Return (x, y) of the center of cell containing provided text 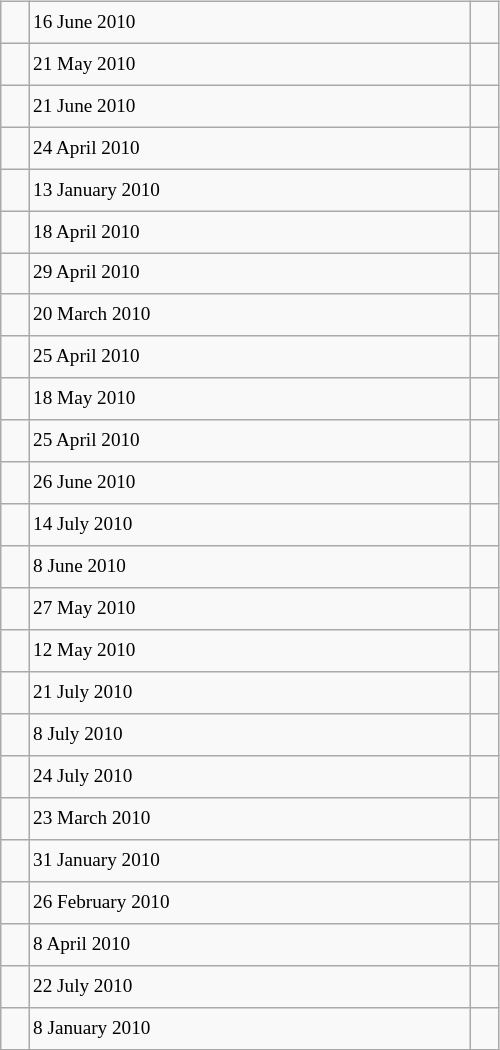
18 May 2010 (249, 399)
23 March 2010 (249, 819)
16 June 2010 (249, 22)
8 January 2010 (249, 1028)
29 April 2010 (249, 274)
24 July 2010 (249, 777)
21 June 2010 (249, 106)
14 July 2010 (249, 525)
8 April 2010 (249, 944)
26 February 2010 (249, 902)
24 April 2010 (249, 148)
8 July 2010 (249, 735)
21 May 2010 (249, 64)
8 June 2010 (249, 567)
18 April 2010 (249, 232)
13 January 2010 (249, 190)
26 June 2010 (249, 483)
21 July 2010 (249, 693)
31 January 2010 (249, 861)
27 May 2010 (249, 609)
12 May 2010 (249, 651)
22 July 2010 (249, 986)
20 March 2010 (249, 315)
